Search for the cell housing the specified text and yield its (x, y) center coordinate. 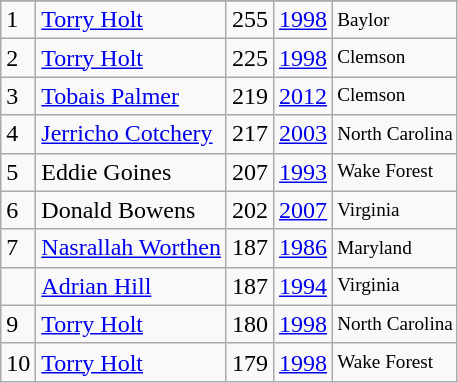
3 (18, 96)
1993 (304, 172)
6 (18, 210)
255 (250, 20)
Nasrallah Worthen (132, 248)
Maryland (396, 248)
Baylor (396, 20)
5 (18, 172)
Adrian Hill (132, 286)
Tobais Palmer (132, 96)
180 (250, 324)
7 (18, 248)
4 (18, 134)
217 (250, 134)
9 (18, 324)
2 (18, 58)
225 (250, 58)
179 (250, 362)
Jerricho Cotchery (132, 134)
1994 (304, 286)
2003 (304, 134)
1 (18, 20)
Eddie Goines (132, 172)
207 (250, 172)
2012 (304, 96)
202 (250, 210)
10 (18, 362)
1986 (304, 248)
219 (250, 96)
2007 (304, 210)
Donald Bowens (132, 210)
